Scan for the cell matching the given text and deliver its (x, y) coordinate at center. 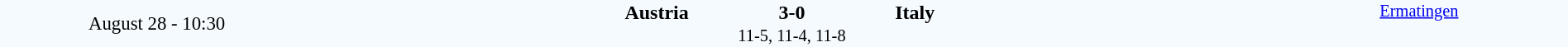
August 28 - 10:30 (157, 23)
3-0 (791, 12)
11-5, 11-4, 11-8 (792, 36)
Italy (1082, 12)
Austria (501, 12)
Ermatingen (1419, 23)
